Capture the cell that displays the provided text and extract its [x, y] central coordinate. 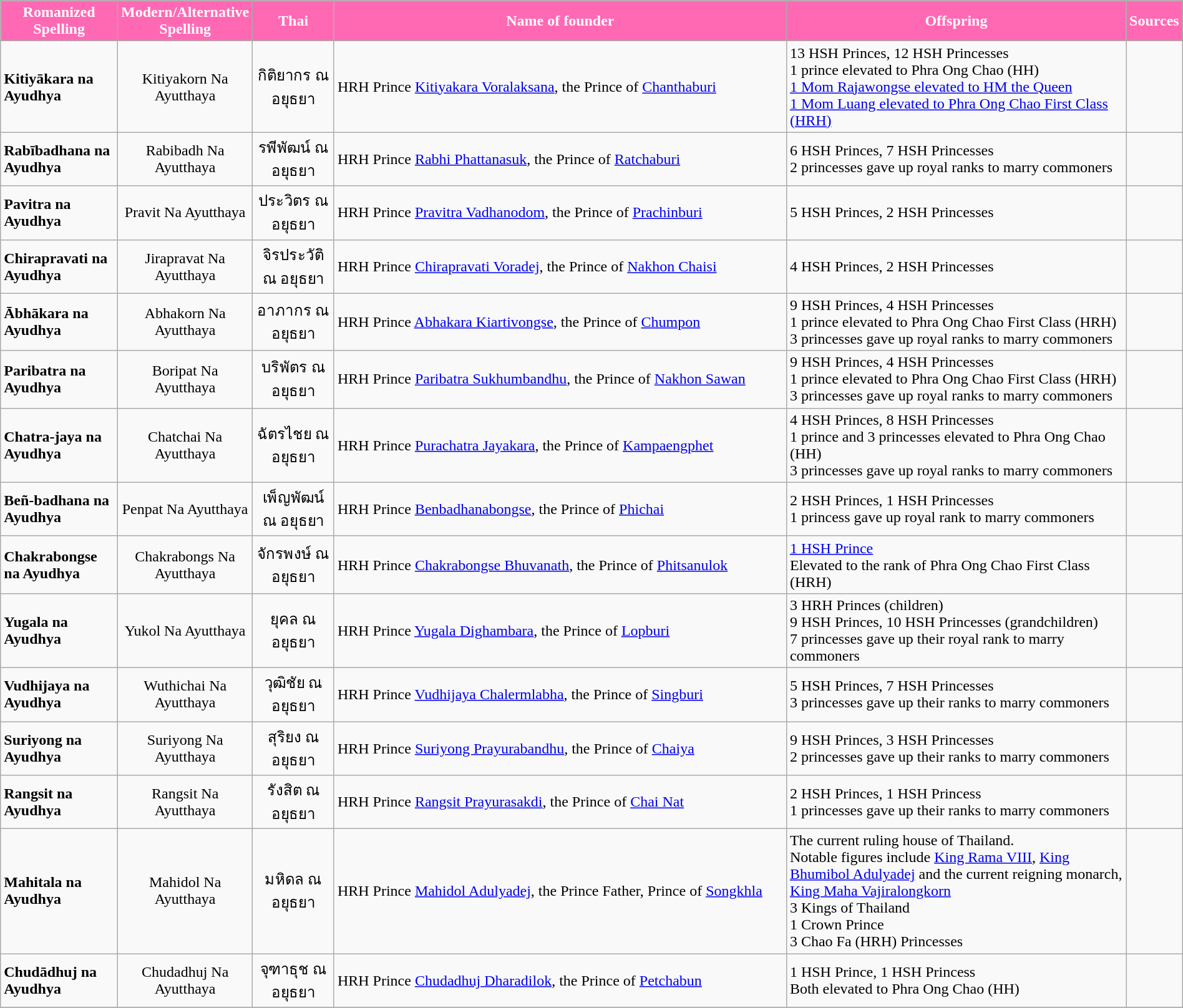
Modern/Alternative Spelling [185, 21]
ประวิตร ณ อยุธยา [293, 213]
1 HSH Prince Elevated to the rank of Phra Ong Chao First Class (HRH) [956, 565]
HRH Prince Chakrabongse Bhuvanath, the Prince of Phitsanulok [560, 565]
Wuthichai Na Ayutthaya [185, 694]
Thai [293, 21]
จิรประวัติ ณ อยุธยา [293, 266]
5 HSH Princes, 7 HSH Princesses 3 princesses gave up their ranks to marry commoners [956, 694]
Mahidol Na Ayutthaya [185, 891]
Suriyong Na Ayutthaya [185, 748]
Abhakorn Na Ayutthaya [185, 322]
Jirapravat Na Ayutthaya [185, 266]
2 HSH Princes, 1 HSH Princess 1 princesses gave up their ranks to marry commoners [956, 802]
Penpat Na Ayutthaya [185, 509]
Yugala na Ayudhya [59, 630]
จุฑาธุช ณ อยุธยา [293, 981]
2 HSH Princes, 1 HSH Princesses 1 princess gave up royal rank to marry commoners [956, 509]
Pravit Na Ayutthaya [185, 213]
Chatra-jaya na Ayudhya [59, 445]
HRH Prince Abhakara Kiartivongse, the Prince of Chumpon [560, 322]
Chirapravati na Ayudhya [59, 266]
HRH Prince Suriyong Prayurabandhu, the Prince of Chaiya [560, 748]
Chatchai Na Ayutthaya [185, 445]
HRH Prince Mahidol Adulyadej, the Prince Father, Prince of Songkhla [560, 891]
HRH Prince Chirapravati Voradej, the Prince of Nakhon Chaisi [560, 266]
รพีพัฒน์ ณ อยุธยา [293, 159]
3 HRH Princes (children) 9 HSH Princes, 10 HSH Princesses (grandchildren) 7 princesses gave up their royal rank to marry commoners [956, 630]
Offspring [956, 21]
Romanized Spelling [59, 21]
Pavitra na Ayudhya [59, 213]
HRH Prince Kitiyakara Voralaksana, the Prince of Chanthaburi [560, 87]
4 HSH Princes, 8 HSH Princesses 1 prince and 3 princesses elevated to Phra Ong Chao (HH) 3 princesses gave up royal ranks to marry commoners [956, 445]
ฉัตรไชย ณ อยุธยา [293, 445]
วุฒิชัย ณ อยุธยา [293, 694]
Rangsit na Ayudhya [59, 802]
Boripat Na Ayutthaya [185, 379]
HRH Prince Rabhi Phattanasuk, the Prince of Ratchaburi [560, 159]
Kitiyakorn Na Ayutthaya [185, 87]
6 HSH Princes, 7 HSH Princesses 2 princesses gave up royal ranks to marry commoners [956, 159]
Kitiyākara na Ayudhya [59, 87]
Rabībadhana na Ayudhya [59, 159]
Mahitala na Ayudhya [59, 891]
Rabibadh Na Ayutthaya [185, 159]
HRH Prince Benbadhanabongse, the Prince of Phichai [560, 509]
รังสิต ณ อยุธยา [293, 802]
HRH Prince Vudhijaya Chalermlabha, the Prince of Singburi [560, 694]
Suriyong na Ayudhya [59, 748]
เพ็ญพัฒน์ ณ อยุธยา [293, 509]
HRH Prince Rangsit Prayurasakdi, the Prince of Chai Nat [560, 802]
4 HSH Princes, 2 HSH Princesses [956, 266]
HRH Prince Paribatra Sukhumbandhu, the Prince of Nakhon Sawan [560, 379]
กิติยากร ณ อยุธยา [293, 87]
1 HSH Prince, 1 HSH Princess Both elevated to Phra Ong Chao (HH) [956, 981]
จักรพงษ์ ณ อยุธยา [293, 565]
Yukol Na Ayutthaya [185, 630]
Ābhākara na Ayudhya [59, 322]
Beñ-badhana na Ayudhya [59, 509]
Chudādhuj na Ayudhya [59, 981]
บริพัตร ณ อยุธยา [293, 379]
Chudadhuj Na Ayutthaya [185, 981]
สุริยง ณ อยุธยา [293, 748]
HRH Prince Purachatra Jayakara, the Prince of Kampaengphet [560, 445]
Vudhijaya na Ayudhya [59, 694]
Sources [1154, 21]
Name of founder [560, 21]
Paribatra na Ayudhya [59, 379]
Chakrabongs Na Ayutthaya [185, 565]
มหิดล ณ อยุธยา [293, 891]
Rangsit Na Ayutthaya [185, 802]
HRH Prince Chudadhuj Dharadilok, the Prince of Petchabun [560, 981]
5 HSH Princes, 2 HSH Princesses [956, 213]
อาภากร ณ อยุธยา [293, 322]
HRH Prince Pravitra Vadhanodom, the Prince of Prachinburi [560, 213]
Chakrabongse na Ayudhya [59, 565]
ยุคล ณ อยุธยา [293, 630]
9 HSH Princes, 3 HSH Princesses 2 princesses gave up their ranks to marry commoners [956, 748]
HRH Prince Yugala Dighambara, the Prince of Lopburi [560, 630]
